Output the (X, Y) coordinate of the center of the cell containing the given text.  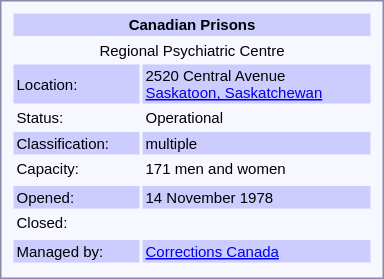
14 November 1978 (256, 197)
Opened: (77, 197)
Regional Psychiatric Centre (192, 50)
Closed: (77, 223)
Classification: (77, 143)
Status: (77, 117)
Operational (256, 117)
Managed by: (77, 251)
171 men and women (256, 169)
Corrections Canada (256, 251)
Capacity: (77, 169)
2520 Central Avenue Saskatoon, Saskatchewan (256, 84)
Location: (77, 84)
multiple (256, 143)
Canadian Prisons (192, 25)
